Search for the cell housing the specified text and yield its (x, y) center coordinate. 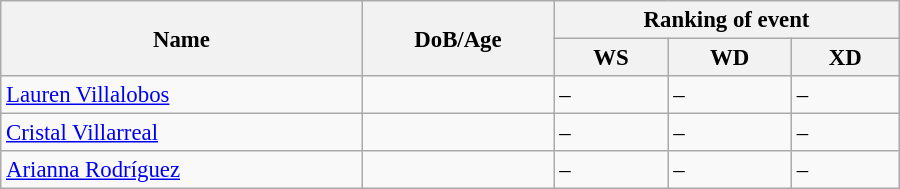
WS (611, 58)
DoB/Age (458, 38)
XD (845, 58)
Cristal Villarreal (182, 133)
Arianna Rodríguez (182, 170)
WD (730, 58)
Name (182, 38)
Ranking of event (726, 20)
Lauren Villalobos (182, 95)
